Detect which cell encompasses the target text, then output its (x, y) center coordinate. 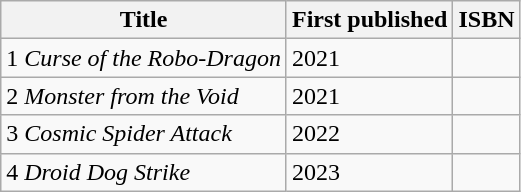
1 Curse of the Robo-Dragon (144, 58)
3 Cosmic Spider Attack (144, 134)
ISBN (486, 20)
2 Monster from the Void (144, 96)
Title (144, 20)
2022 (369, 134)
First published (369, 20)
4 Droid Dog Strike (144, 172)
2023 (369, 172)
